Detect which cell encompasses the target text, then output its (X, Y) center coordinate. 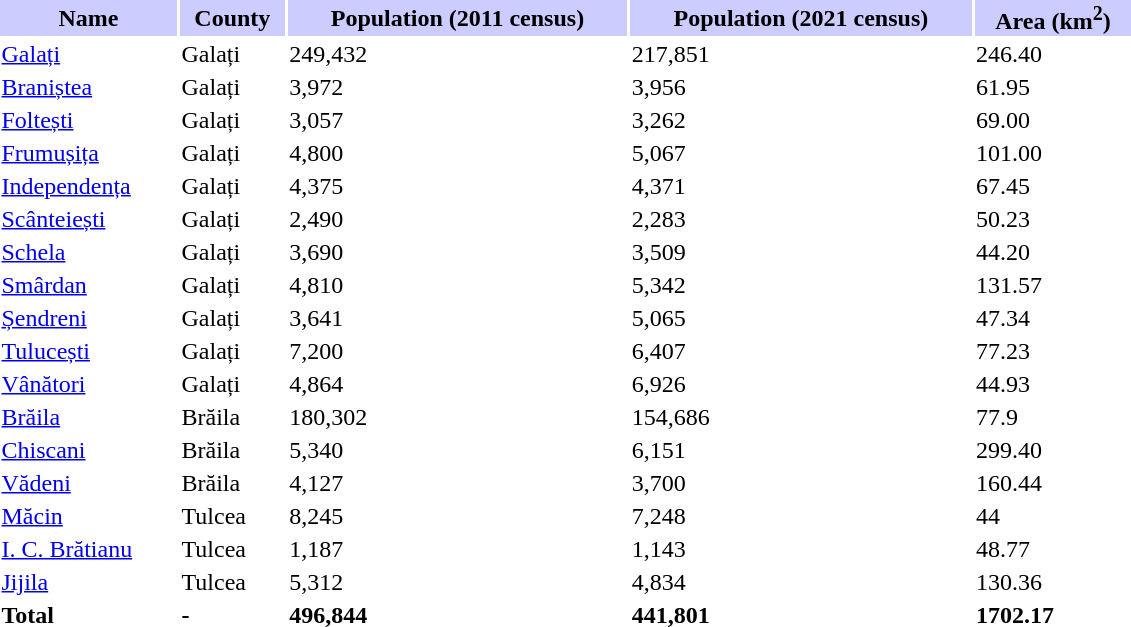
217,851 (800, 54)
4,800 (458, 153)
8,245 (458, 516)
3,262 (800, 120)
Braniștea (88, 87)
Jijila (88, 582)
Șendreni (88, 318)
Tulucești (88, 351)
County (232, 18)
5,065 (800, 318)
180,302 (458, 417)
Frumușița (88, 153)
Chiscani (88, 450)
154,686 (800, 417)
3,509 (800, 252)
3,700 (800, 483)
6,926 (800, 384)
4,375 (458, 186)
1,187 (458, 549)
7,200 (458, 351)
Population (2021 census) (800, 18)
4,864 (458, 384)
Scânteiești (88, 219)
3,956 (800, 87)
5,067 (800, 153)
4,371 (800, 186)
I. C. Brătianu (88, 549)
Name (88, 18)
Măcin (88, 516)
Independența (88, 186)
6,407 (800, 351)
6,151 (800, 450)
4,810 (458, 285)
2,490 (458, 219)
3,972 (458, 87)
3,057 (458, 120)
Vădeni (88, 483)
2,283 (800, 219)
Schela (88, 252)
Vânători (88, 384)
Population (2011 census) (458, 18)
7,248 (800, 516)
249,432 (458, 54)
5,340 (458, 450)
3,641 (458, 318)
Foltești (88, 120)
4,127 (458, 483)
5,342 (800, 285)
4,834 (800, 582)
3,690 (458, 252)
Smârdan (88, 285)
1,143 (800, 549)
5,312 (458, 582)
